Extract the (x, y) coordinate from the center of the cell holding the provided text.  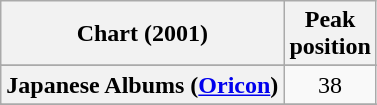
Chart (2001) (142, 34)
38 (330, 85)
Peakposition (330, 34)
Japanese Albums (Oricon) (142, 85)
